Capture the cell that displays the provided text and extract its [X, Y] central coordinate. 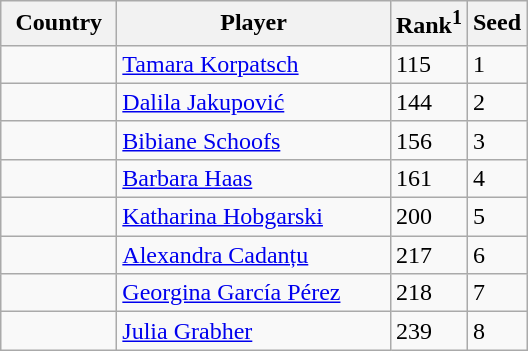
4 [496, 178]
5 [496, 217]
Barbara Haas [254, 178]
Rank1 [428, 24]
Katharina Hobgarski [254, 217]
Alexandra Cadanțu [254, 255]
Tamara Korpatsch [254, 64]
2 [496, 102]
7 [496, 293]
Julia Grabher [254, 331]
217 [428, 255]
Georgina García Pérez [254, 293]
239 [428, 331]
8 [496, 331]
200 [428, 217]
Dalila Jakupović [254, 102]
156 [428, 140]
144 [428, 102]
Seed [496, 24]
1 [496, 64]
Bibiane Schoofs [254, 140]
Country [59, 24]
6 [496, 255]
161 [428, 178]
3 [496, 140]
Player [254, 24]
218 [428, 293]
115 [428, 64]
